Output the [x, y] coordinate of the center of the cell containing the given text.  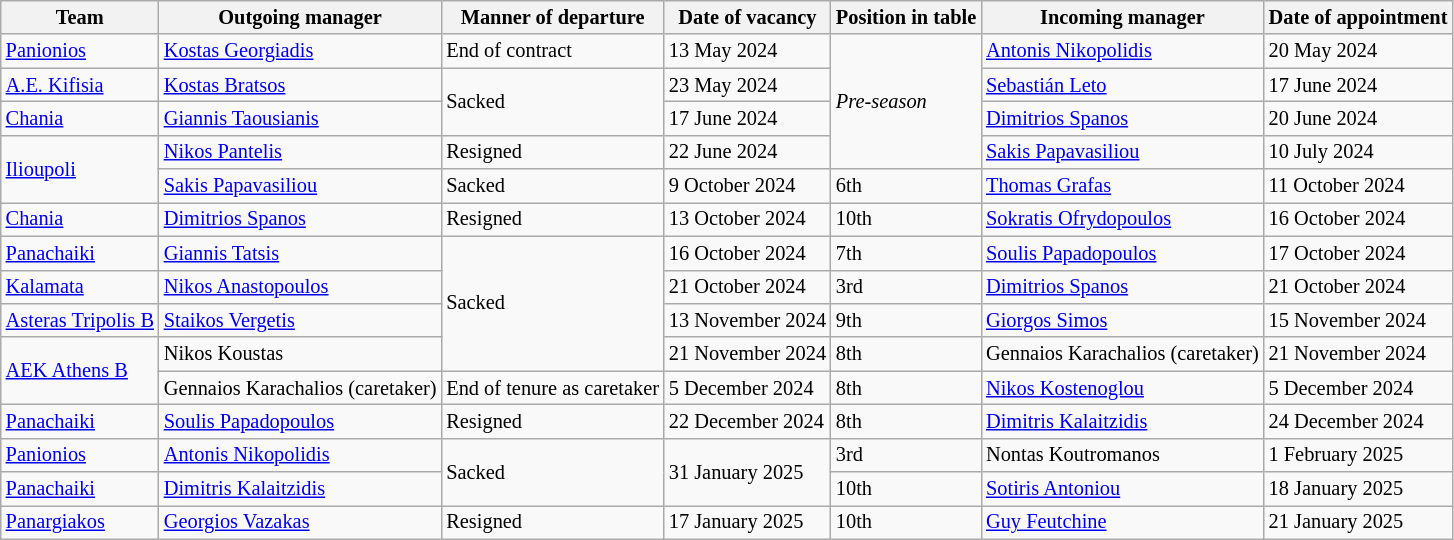
31 January 2025 [748, 472]
Manner of departure [552, 17]
22 June 2024 [748, 152]
1 February 2025 [1358, 455]
18 January 2025 [1358, 489]
Thomas Grafas [1122, 186]
Ilioupoli [80, 168]
17 October 2024 [1358, 253]
20 June 2024 [1358, 118]
20 May 2024 [1358, 51]
15 November 2024 [1358, 320]
Date of appointment [1358, 17]
13 May 2024 [748, 51]
6th [906, 186]
Sokratis Ofrydopoulos [1122, 219]
Nontas Koutromanos [1122, 455]
Kostas Bratsos [300, 85]
Asteras Tripolis B [80, 320]
23 May 2024 [748, 85]
Incoming manager [1122, 17]
9 October 2024 [748, 186]
10 July 2024 [1358, 152]
11 October 2024 [1358, 186]
Position in table [906, 17]
Guy Feutchine [1122, 522]
13 October 2024 [748, 219]
17 January 2025 [748, 522]
Georgios Vazakas [300, 522]
24 December 2024 [1358, 421]
End of contract [552, 51]
Team [80, 17]
Date of vacancy [748, 17]
13 November 2024 [748, 320]
Staikos Vergetis [300, 320]
Panargiakos [80, 522]
21 January 2025 [1358, 522]
Kalamata [80, 287]
Nikos Koustas [300, 354]
Giannis Taousianis [300, 118]
Outgoing manager [300, 17]
Pre-season [906, 102]
A.E. Kifisia [80, 85]
Nikos Kostenoglou [1122, 388]
Giorgos Simos [1122, 320]
9th [906, 320]
7th [906, 253]
Sotiris Antoniou [1122, 489]
22 December 2024 [748, 421]
Sebastián Leto [1122, 85]
End of tenure as caretaker [552, 388]
Nikos Anastopoulos [300, 287]
Nikos Pantelis [300, 152]
Giannis Tatsis [300, 253]
Kostas Georgiadis [300, 51]
AEK Athens Β [80, 370]
